Output the (X, Y) coordinate of the center of the cell containing the given text.  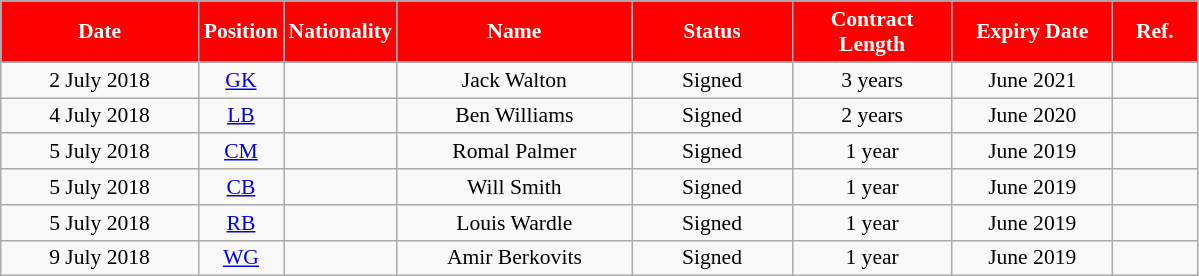
LB (240, 116)
Status (712, 32)
3 years (872, 80)
2 years (872, 116)
4 July 2018 (100, 116)
Amir Berkovits (514, 258)
Nationality (340, 32)
GK (240, 80)
2 July 2018 (100, 80)
Expiry Date (1032, 32)
June 2020 (1032, 116)
June 2021 (1032, 80)
Ref. (1154, 32)
Position (240, 32)
Will Smith (514, 187)
CB (240, 187)
Ben Williams (514, 116)
9 July 2018 (100, 258)
Jack Walton (514, 80)
Name (514, 32)
Contract Length (872, 32)
Louis Wardle (514, 223)
Romal Palmer (514, 152)
CM (240, 152)
WG (240, 258)
Date (100, 32)
RB (240, 223)
